Return the (x, y) coordinate for the center point of the cell that contains the specified text.  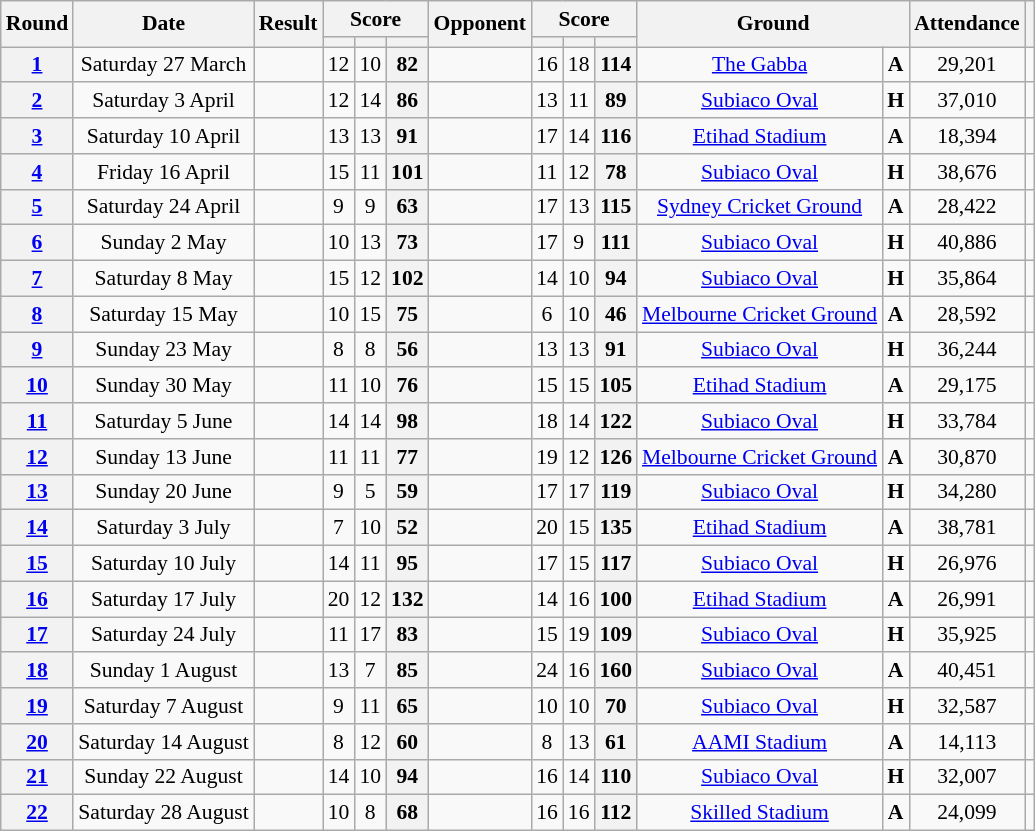
Ground (773, 24)
14,113 (967, 742)
Sunday 1 August (163, 671)
28,592 (967, 314)
73 (408, 243)
110 (616, 777)
Skilled Stadium (760, 813)
Sunday 2 May (163, 243)
70 (616, 706)
46 (616, 314)
Saturday 3 April (163, 101)
36,244 (967, 350)
35,925 (967, 635)
98 (408, 421)
100 (616, 599)
Saturday 7 August (163, 706)
28,422 (967, 207)
61 (616, 742)
40,886 (967, 243)
85 (408, 671)
Sunday 30 May (163, 386)
Round (38, 24)
1 (38, 65)
30,870 (967, 457)
63 (408, 207)
32,587 (967, 706)
75 (408, 314)
Saturday 14 August (163, 742)
22 (38, 813)
89 (616, 101)
60 (408, 742)
Opponent (480, 24)
Saturday 28 August (163, 813)
26,991 (967, 599)
77 (408, 457)
122 (616, 421)
Saturday 8 May (163, 279)
Sunday 22 August (163, 777)
68 (408, 813)
38,781 (967, 528)
117 (616, 564)
18,394 (967, 136)
Saturday 5 June (163, 421)
38,676 (967, 172)
32,007 (967, 777)
Saturday 10 April (163, 136)
Sydney Cricket Ground (760, 207)
111 (616, 243)
126 (616, 457)
102 (408, 279)
56 (408, 350)
40,451 (967, 671)
35,864 (967, 279)
105 (616, 386)
59 (408, 492)
34,280 (967, 492)
Saturday 27 March (163, 65)
4 (38, 172)
95 (408, 564)
83 (408, 635)
24 (547, 671)
52 (408, 528)
Sunday 20 June (163, 492)
119 (616, 492)
2 (38, 101)
115 (616, 207)
Attendance (967, 24)
Sunday 23 May (163, 350)
76 (408, 386)
33,784 (967, 421)
135 (616, 528)
Friday 16 April (163, 172)
AAMI Stadium (760, 742)
Sunday 13 June (163, 457)
Saturday 24 July (163, 635)
29,201 (967, 65)
109 (616, 635)
21 (38, 777)
37,010 (967, 101)
78 (616, 172)
160 (616, 671)
3 (38, 136)
Saturday 10 July (163, 564)
65 (408, 706)
82 (408, 65)
24,099 (967, 813)
Date (163, 24)
86 (408, 101)
Saturday 15 May (163, 314)
116 (616, 136)
114 (616, 65)
112 (616, 813)
Saturday 3 July (163, 528)
Saturday 17 July (163, 599)
Saturday 24 April (163, 207)
101 (408, 172)
The Gabba (760, 65)
Result (288, 24)
26,976 (967, 564)
29,175 (967, 386)
132 (408, 599)
